For the text-containing cell, return its midpoint in [x, y] coordinate format. 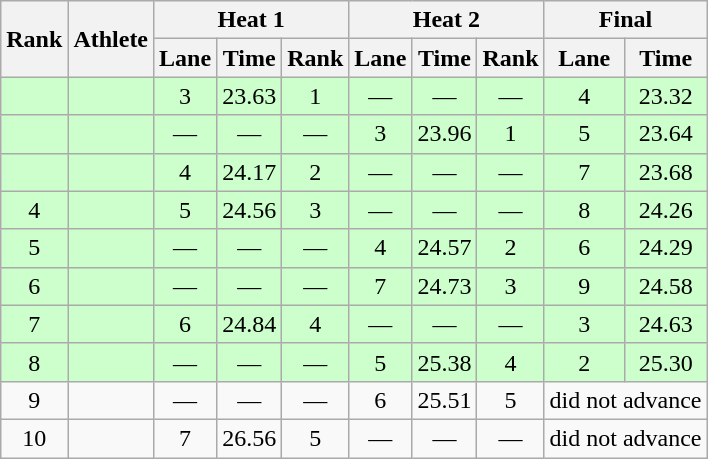
24.29 [666, 248]
24.57 [444, 248]
24.26 [666, 210]
23.68 [666, 172]
Heat 1 [252, 20]
26.56 [250, 438]
25.30 [666, 362]
10 [34, 438]
25.38 [444, 362]
24.63 [666, 324]
24.56 [250, 210]
24.58 [666, 286]
25.51 [444, 400]
24.73 [444, 286]
24.17 [250, 172]
23.63 [250, 96]
23.96 [444, 134]
23.32 [666, 96]
Final [626, 20]
Heat 2 [446, 20]
24.84 [250, 324]
Athlete [111, 39]
23.64 [666, 134]
